Provide the (x, y) coordinate of the cell's center where the given text is located.  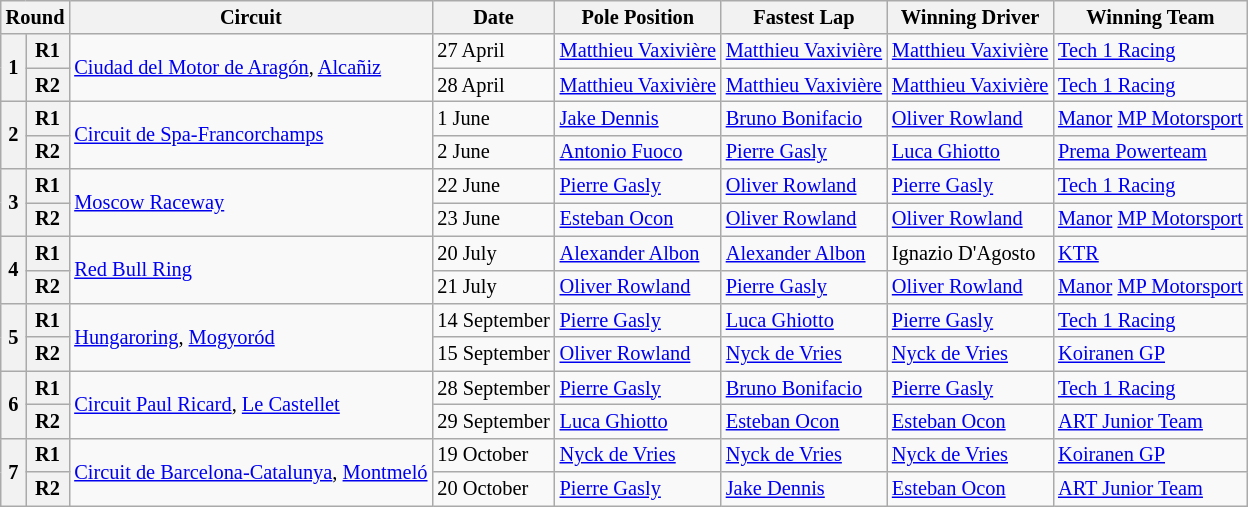
Circuit Paul Ricard, Le Castellet (250, 404)
1 June (493, 118)
Moscow Raceway (250, 202)
4 (14, 270)
6 (14, 404)
19 October (493, 455)
7 (14, 472)
2 June (493, 152)
27 April (493, 51)
Ciudad del Motor de Aragón, Alcañiz (250, 68)
Pole Position (638, 17)
22 June (493, 186)
15 September (493, 354)
2 (14, 134)
28 September (493, 388)
14 September (493, 320)
KTR (1150, 253)
1 (14, 68)
23 June (493, 219)
29 September (493, 421)
Ignazio D'Agosto (970, 253)
Winning Team (1150, 17)
21 July (493, 287)
Red Bull Ring (250, 270)
Antonio Fuoco (638, 152)
Circuit (250, 17)
Circuit de Barcelona-Catalunya, Montmeló (250, 472)
3 (14, 202)
Prema Powerteam (1150, 152)
Hungaroring, Mogyoród (250, 336)
Fastest Lap (804, 17)
Winning Driver (970, 17)
20 October (493, 489)
Round (36, 17)
5 (14, 336)
Circuit de Spa-Francorchamps (250, 134)
20 July (493, 253)
28 April (493, 85)
Date (493, 17)
